Detect which cell encompasses the target text, then output its (X, Y) center coordinate. 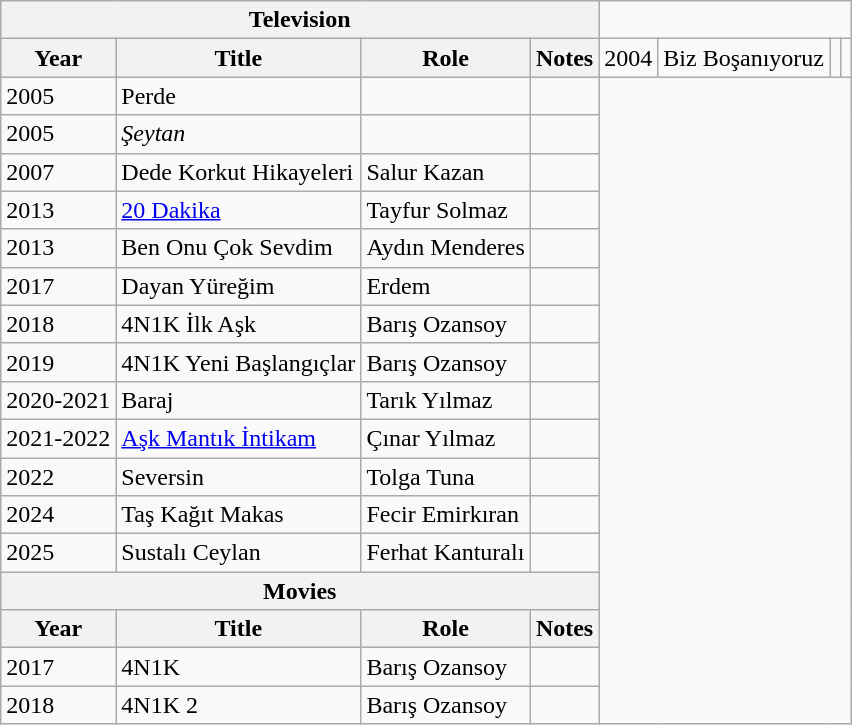
4N1K (238, 667)
2025 (58, 553)
Tarık Yılmaz (446, 400)
2020-2021 (58, 400)
2019 (58, 362)
Aydın Menderes (446, 248)
Erdem (446, 286)
2007 (58, 172)
Dayan Yüreğim (238, 286)
Taş Kağıt Makas (238, 515)
Ben Onu Çok Sevdim (238, 248)
Television (300, 20)
2024 (58, 515)
Sustalı Ceylan (238, 553)
Dede Korkut Hikayeleri (238, 172)
Fecir Emirkıran (446, 515)
Aşk Mantık İntikam (238, 438)
Çınar Yılmaz (446, 438)
Şeytan (238, 134)
4N1K 2 (238, 705)
Ferhat Kanturalı (446, 553)
2021-2022 (58, 438)
Tayfur Solmaz (446, 210)
Baraj (238, 400)
4N1K İlk Aşk (238, 324)
4N1K Yeni Başlangıçlar (238, 362)
2022 (58, 477)
Salur Kazan (446, 172)
Seversin (238, 477)
Tolga Tuna (446, 477)
Movies (300, 591)
Perde (238, 96)
Biz Boşanıyoruz (744, 58)
2004 (628, 58)
20 Dakika (238, 210)
